Find where the given text appears and provide that cell's center as (X, Y) coordinate. 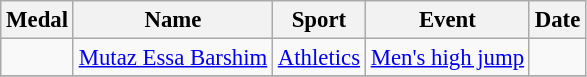
Athletics (320, 58)
Event (447, 20)
Men's high jump (447, 58)
Medal (38, 20)
Sport (320, 20)
Date (557, 20)
Mutaz Essa Barshim (172, 58)
Name (172, 20)
